For the text-containing cell, return its midpoint in (x, y) coordinate format. 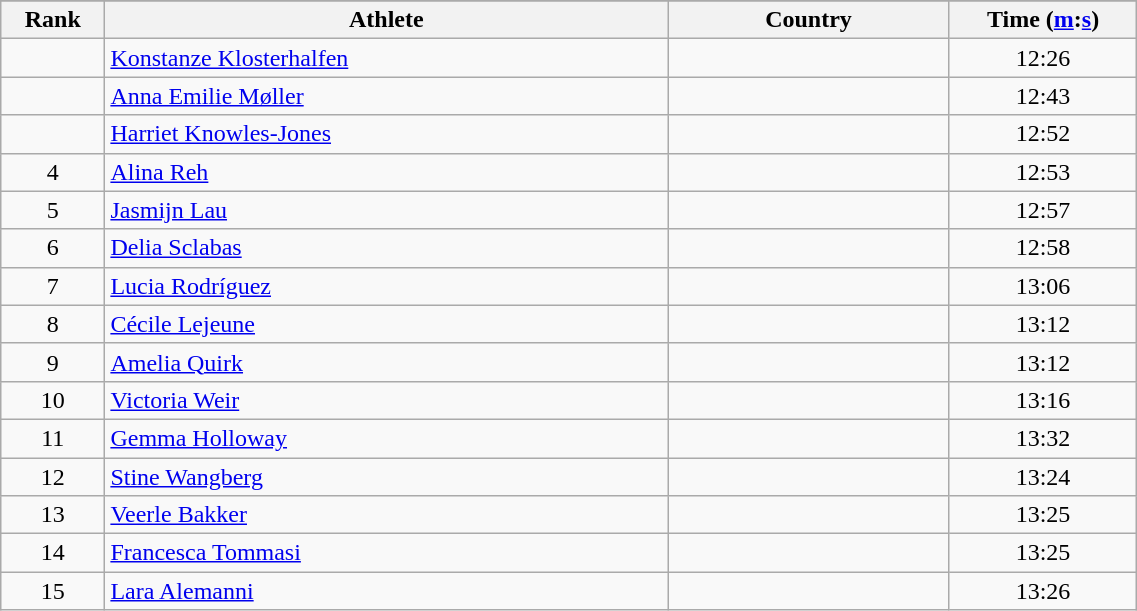
Jasmijn Lau (386, 210)
Veerle Bakker (386, 515)
12:57 (1043, 210)
10 (53, 400)
8 (53, 324)
12:52 (1043, 134)
Harriet Knowles-Jones (386, 134)
Gemma Holloway (386, 438)
15 (53, 591)
Time (m:s) (1043, 20)
12:53 (1043, 172)
4 (53, 172)
7 (53, 286)
Alina Reh (386, 172)
Country (808, 20)
Stine Wangberg (386, 477)
Lucia Rodríguez (386, 286)
Lara Alemanni (386, 591)
13 (53, 515)
12:26 (1043, 58)
Delia Sclabas (386, 248)
Rank (53, 20)
14 (53, 553)
5 (53, 210)
Amelia Quirk (386, 362)
Konstanze Klosterhalfen (386, 58)
12:43 (1043, 96)
13:32 (1043, 438)
13:24 (1043, 477)
Anna Emilie Møller (386, 96)
13:26 (1043, 591)
13:06 (1043, 286)
Athlete (386, 20)
6 (53, 248)
11 (53, 438)
Cécile Lejeune (386, 324)
12:58 (1043, 248)
12 (53, 477)
13:16 (1043, 400)
Victoria Weir (386, 400)
Francesca Tommasi (386, 553)
9 (53, 362)
